Provide the (x, y) coordinate of the cell's center where the given text is located.  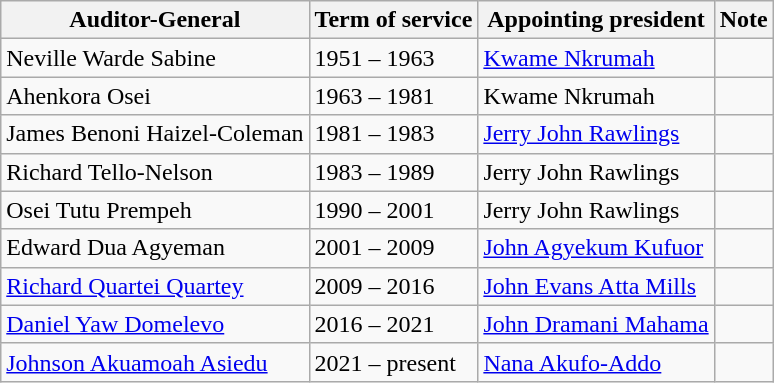
Nana Akufo-Addo (596, 362)
Term of service (394, 20)
2021 – present (394, 362)
Johnson Akuamoah Asiedu (155, 362)
2016 – 2021 (394, 324)
1990 – 2001 (394, 210)
1951 – 1963 (394, 58)
Richard Tello-Nelson (155, 172)
Richard Quartei Quartey (155, 286)
Note (744, 20)
John Dramani Mahama (596, 324)
Auditor-General (155, 20)
Osei Tutu Prempeh (155, 210)
2009 – 2016 (394, 286)
Neville Warde Sabine (155, 58)
John Agyekum Kufuor (596, 248)
James Benoni Haizel-Coleman (155, 134)
Ahenkora Osei (155, 96)
1981 – 1983 (394, 134)
John Evans Atta Mills (596, 286)
2001 – 2009 (394, 248)
Edward Dua Agyeman (155, 248)
1963 – 1981 (394, 96)
Appointing president (596, 20)
1983 – 1989 (394, 172)
Daniel Yaw Domelevo (155, 324)
